Return [x, y] of the center of cell containing provided text 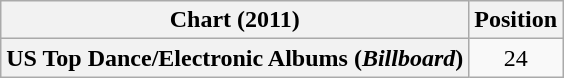
Chart (2011) [235, 20]
24 [516, 58]
US Top Dance/Electronic Albums (Billboard) [235, 58]
Position [516, 20]
